Extract the [x, y] coordinate from the center of the cell holding the provided text.  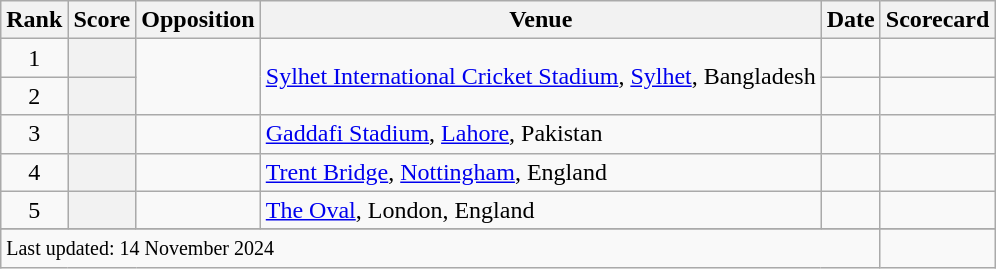
5 [34, 210]
3 [34, 134]
1 [34, 58]
Last updated: 14 November 2024 [441, 248]
Scorecard [938, 20]
2 [34, 96]
Opposition [198, 20]
Venue [540, 20]
Score [102, 20]
4 [34, 172]
Rank [34, 20]
Date [850, 20]
Sylhet International Cricket Stadium, Sylhet, Bangladesh [540, 77]
Trent Bridge, Nottingham, England [540, 172]
Gaddafi Stadium, Lahore, Pakistan [540, 134]
The Oval, London, England [540, 210]
